Capture the cell that displays the provided text and extract its (X, Y) central coordinate. 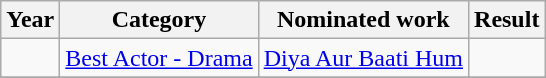
Nominated work (363, 20)
Best Actor - Drama (159, 58)
Diya Aur Baati Hum (363, 58)
Year (30, 20)
Result (507, 20)
Category (159, 20)
